Output the (x, y) coordinate of the center of the cell containing the given text.  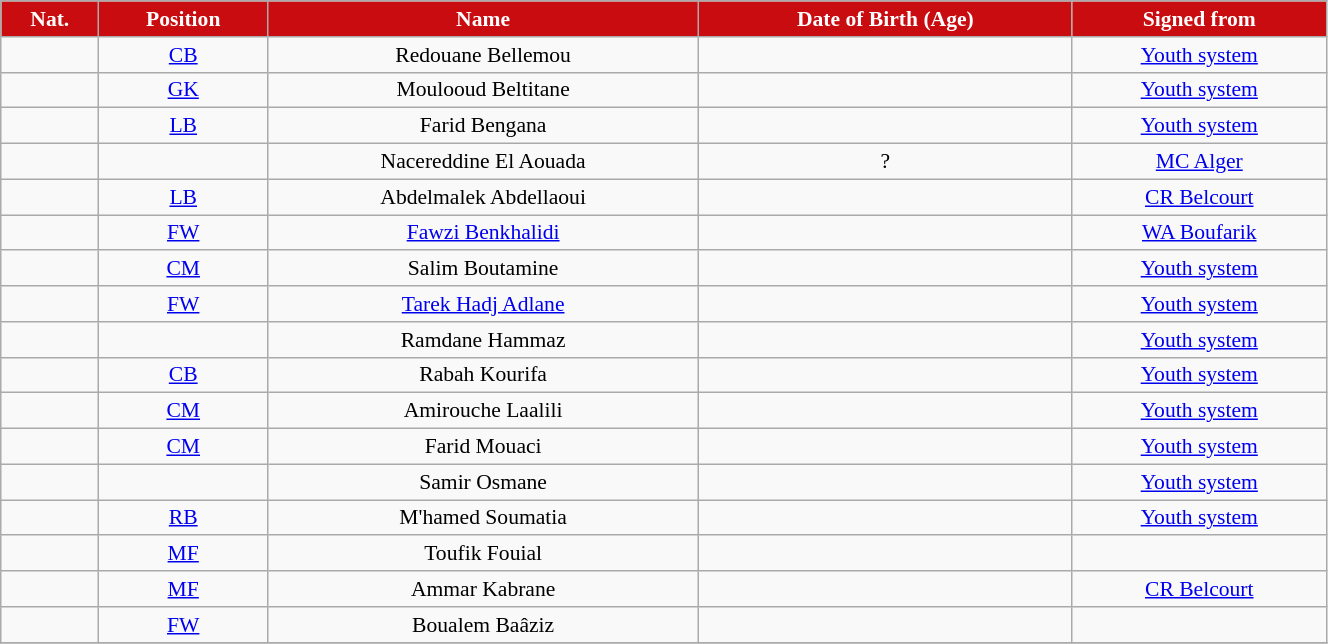
Boualem Baâziz (484, 625)
Tarek Hadj Adlane (484, 304)
Amirouche Laalili (484, 411)
M'hamed Soumatia (484, 518)
GK (184, 90)
Farid Mouaci (484, 447)
Date of Birth (Age) (886, 19)
Redouane Bellemou (484, 55)
Moulooud Beltitane (484, 90)
? (886, 162)
Position (184, 19)
Nacereddine El Aouada (484, 162)
Abdelmalek Abdellaoui (484, 197)
Salim Boutamine (484, 269)
RB (184, 518)
Rabah Kourifa (484, 375)
Name (484, 19)
Ramdane Hammaz (484, 340)
Samir Osmane (484, 482)
MC Alger (1199, 162)
WA Boufarik (1199, 233)
Fawzi Benkhalidi (484, 233)
Ammar Kabrane (484, 589)
Toufik Fouial (484, 554)
Nat. (50, 19)
Signed from (1199, 19)
Farid Bengana (484, 126)
